From the cell containing the given text, extract its center point as (x, y) coordinate. 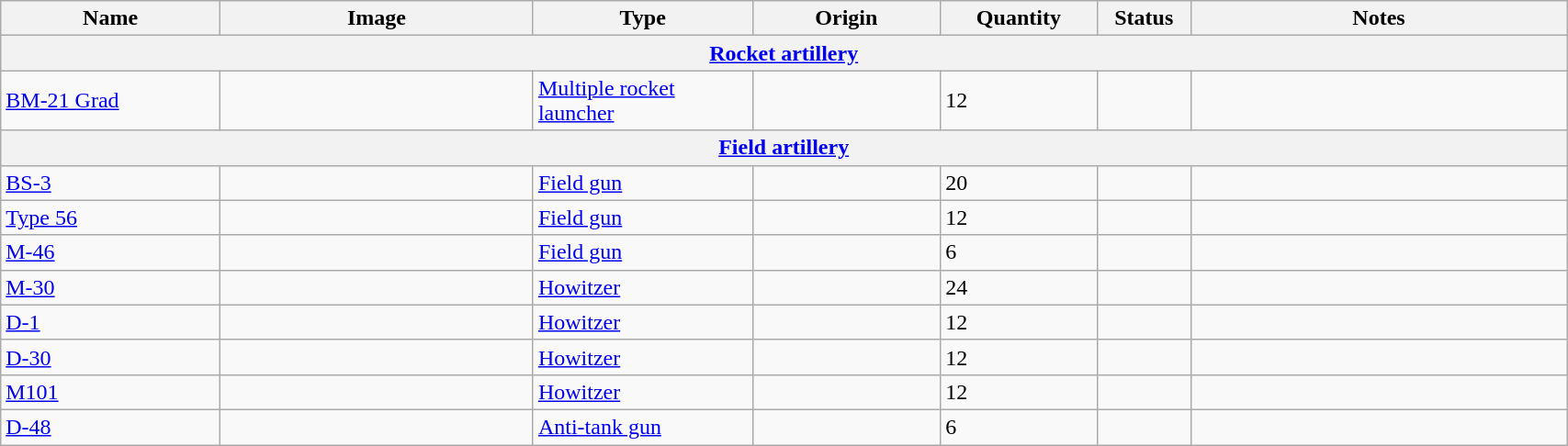
BM-21 Grad (110, 101)
Notes (1378, 18)
BS-3 (110, 183)
Field artillery (784, 148)
D-48 (110, 427)
Name (110, 18)
D-1 (110, 322)
Type (643, 18)
Rocket artillery (784, 53)
Status (1144, 18)
24 (1019, 287)
M101 (110, 392)
Anti-tank gun (643, 427)
Type 56 (110, 217)
D-30 (110, 357)
M-30 (110, 287)
Multiple rocket launcher (643, 101)
20 (1019, 183)
Origin (847, 18)
Image (377, 18)
Quantity (1019, 18)
M-46 (110, 252)
